Output the [X, Y] coordinate of the center of the cell containing the given text.  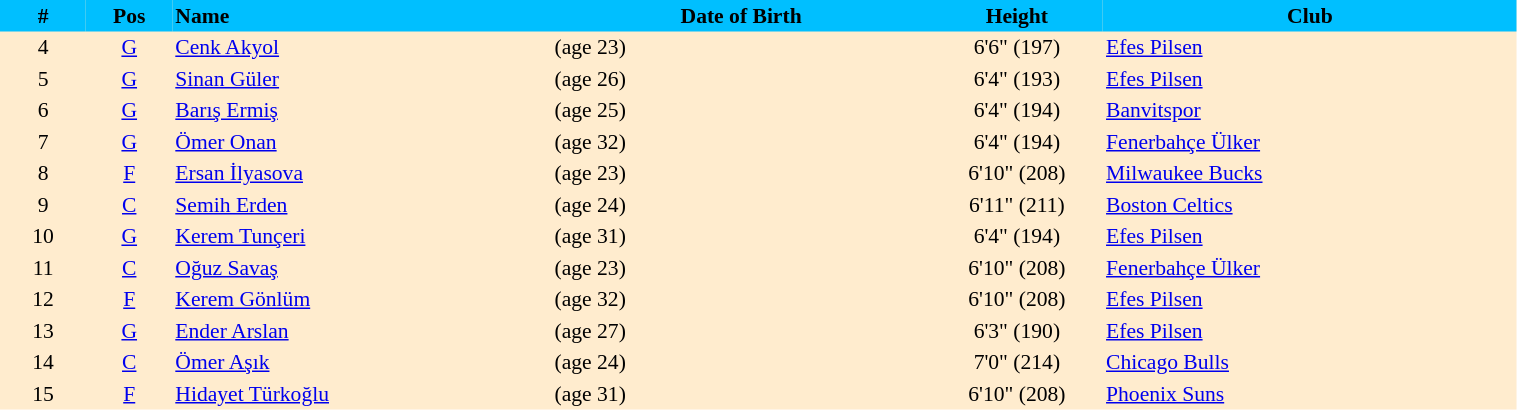
11 [43, 268]
Boston Celtics [1310, 205]
Kerem Tunçeri [362, 236]
7 [43, 142]
Kerem Gönlüm [362, 300]
Ömer Aşık [362, 362]
13 [43, 331]
12 [43, 300]
7'0" (214) [1017, 362]
Chicago Bulls [1310, 362]
Sinan Güler [362, 79]
14 [43, 362]
Barış Ermiş [362, 110]
Ömer Onan [362, 142]
Semih Erden [362, 205]
Milwaukee Bucks [1310, 174]
Banvitspor [1310, 110]
6'6" (197) [1017, 48]
15 [43, 394]
6'11" (211) [1017, 205]
(age 27) [742, 331]
Cenk Akyol [362, 48]
Height [1017, 16]
Pos [129, 16]
6'3" (190) [1017, 331]
Name [362, 16]
# [43, 16]
Oğuz Savaş [362, 268]
8 [43, 174]
5 [43, 79]
(age 25) [742, 110]
6'4" (193) [1017, 79]
Hidayet Türkoğlu [362, 394]
6 [43, 110]
4 [43, 48]
Club [1310, 16]
10 [43, 236]
9 [43, 205]
Ersan İlyasova [362, 174]
(age 26) [742, 79]
Phoenix Suns [1310, 394]
Date of Birth [742, 16]
Ender Arslan [362, 331]
